For the text-containing cell, return its midpoint in (x, y) coordinate format. 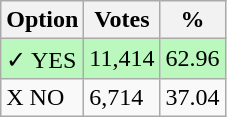
Votes (122, 20)
Option (42, 20)
X NO (42, 97)
62.96 (192, 59)
✓ YES (42, 59)
6,714 (122, 97)
37.04 (192, 97)
% (192, 20)
11,414 (122, 59)
